Extract the (x, y) coordinate from the center of the cell holding the provided text.  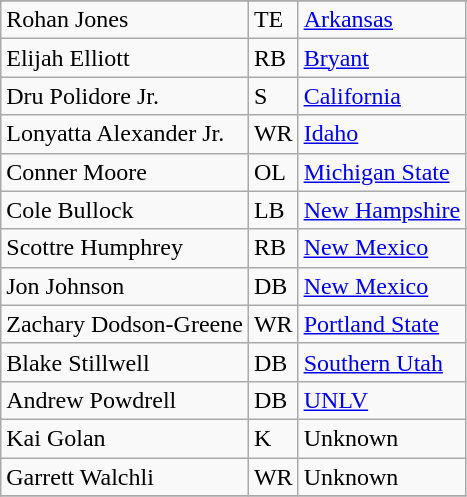
Arkansas (382, 20)
Cole Bullock (125, 210)
K (273, 438)
Lonyatta Alexander Jr. (125, 134)
Blake Stillwell (125, 362)
Portland State (382, 324)
Michigan State (382, 172)
Rohan Jones (125, 20)
Conner Moore (125, 172)
New Hampshire (382, 210)
Jon Johnson (125, 286)
S (273, 96)
TE (273, 20)
Kai Golan (125, 438)
Andrew Powdrell (125, 400)
California (382, 96)
Garrett Walchli (125, 477)
Idaho (382, 134)
Scottre Humphrey (125, 248)
Southern Utah (382, 362)
Dru Polidore Jr. (125, 96)
UNLV (382, 400)
Bryant (382, 58)
OL (273, 172)
Elijah Elliott (125, 58)
LB (273, 210)
Zachary Dodson-Greene (125, 324)
